Pinpoint the cell where the given text exists, returning its [x, y] midpoint coordinate. 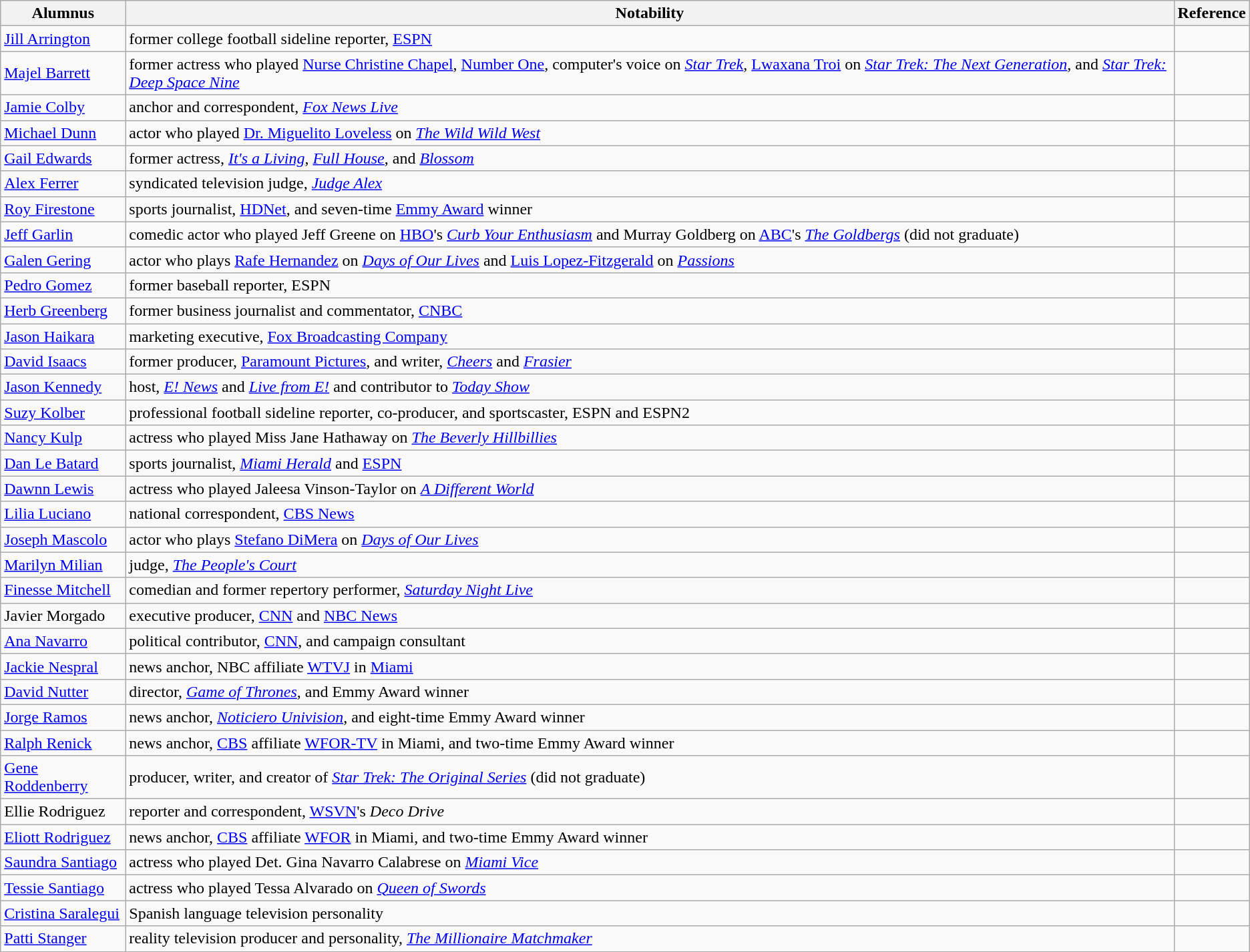
Spanish language television personality [650, 913]
Jackie Nespral [63, 666]
Dawnn Lewis [63, 489]
Roy Firestone [63, 209]
actress who played Tessa Alvarado on Queen of Swords [650, 888]
Jill Arrington [63, 39]
Ana Navarro [63, 641]
news anchor, CBS affiliate WFOR in Miami, and two-time Emmy Award winner [650, 837]
Jamie Colby [63, 107]
political contributor, CNN, and campaign consultant [650, 641]
marketing executive, Fox Broadcasting Company [650, 336]
national correspondent, CBS News [650, 514]
Joseph Mascolo [63, 539]
actor who plays Stefano DiMera on Days of Our Lives [650, 539]
actor who plays Rafe Hernandez on Days of Our Lives and Luis Lopez-Fitzgerald on Passions [650, 260]
David Isaacs [63, 362]
actor who played Dr. Miguelito Loveless on The Wild Wild West [650, 133]
actress who played Miss Jane Hathaway on The Beverly Hillbillies [650, 438]
news anchor, NBC affiliate WTVJ in Miami [650, 666]
Javier Morgado [63, 616]
Alex Ferrer [63, 184]
Dan Le Batard [63, 463]
Gene Roddenberry [63, 777]
Saundra Santiago [63, 863]
Reference [1211, 13]
news anchor, CBS affiliate WFOR-TV in Miami, and two-time Emmy Award winner [650, 743]
anchor and correspondent, Fox News Live [650, 107]
Cristina Saralegui [63, 913]
host, E! News and Live from E! and contributor to Today Show [650, 387]
comedian and former repertory performer, Saturday Night Live [650, 590]
actress who played Jaleesa Vinson-Taylor on A Different World [650, 489]
comedic actor who played Jeff Greene on HBO's Curb Your Enthusiasm and Murray Goldberg on ABC's The Goldbergs (did not graduate) [650, 234]
reality television producer and personality, The Millionaire Matchmaker [650, 939]
former actress, It's a Living, Full House, and Blossom [650, 158]
Tessie Santiago [63, 888]
Notability [650, 13]
Ellie Rodriguez [63, 812]
Jason Kennedy [63, 387]
sports journalist, Miami Herald and ESPN [650, 463]
judge, The People's Court [650, 565]
Pedro Gomez [63, 285]
Suzy Kolber [63, 413]
former producer, Paramount Pictures, and writer, Cheers and Frasier [650, 362]
former baseball reporter, ESPN [650, 285]
David Nutter [63, 692]
Lilia Luciano [63, 514]
Jason Haikara [63, 336]
director, Game of Thrones, and Emmy Award winner [650, 692]
sports journalist, HDNet, and seven-time Emmy Award winner [650, 209]
Finesse Mitchell [63, 590]
news anchor, Noticiero Univision, and eight-time Emmy Award winner [650, 717]
Galen Gering [63, 260]
producer, writer, and creator of Star Trek: The Original Series (did not graduate) [650, 777]
Gail Edwards [63, 158]
Marilyn Milian [63, 565]
Eliott Rodriguez [63, 837]
Majel Barrett [63, 73]
actress who played Det. Gina Navarro Calabrese on Miami Vice [650, 863]
Herb Greenberg [63, 310]
Nancy Kulp [63, 438]
Alumnus [63, 13]
Patti Stanger [63, 939]
executive producer, CNN and NBC News [650, 616]
Jorge Ramos [63, 717]
professional football sideline reporter, co-producer, and sportscaster, ESPN and ESPN2 [650, 413]
syndicated television judge, Judge Alex [650, 184]
former college football sideline reporter, ESPN [650, 39]
Ralph Renick [63, 743]
Michael Dunn [63, 133]
former business journalist and commentator, CNBC [650, 310]
reporter and correspondent, WSVN's Deco Drive [650, 812]
Jeff Garlin [63, 234]
